For the text-containing cell, return its midpoint in [X, Y] coordinate format. 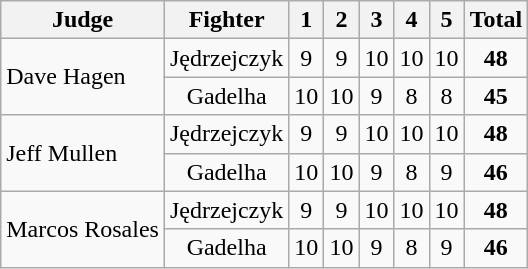
1 [306, 20]
45 [496, 96]
4 [412, 20]
Total [496, 20]
3 [376, 20]
Fighter [226, 20]
Jeff Mullen [83, 153]
Marcos Rosales [83, 229]
2 [342, 20]
Judge [83, 20]
5 [446, 20]
Dave Hagen [83, 77]
